Locate the cell with the specified text and output its (x, y) center coordinate. 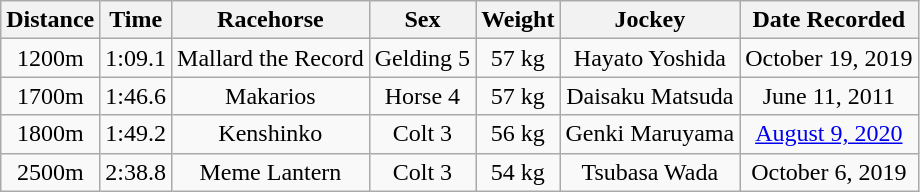
1:49.2 (136, 134)
Kenshinko (271, 134)
October 19, 2019 (829, 58)
Horse 4 (422, 96)
Tsubasa Wada (650, 172)
Daisaku Matsuda (650, 96)
Meme Lantern (271, 172)
Genki Maruyama (650, 134)
June 11, 2011 (829, 96)
2:38.8 (136, 172)
Mallard the Record (271, 58)
2500m (50, 172)
Jockey (650, 20)
56 kg (518, 134)
Sex (422, 20)
1800m (50, 134)
1200m (50, 58)
Weight (518, 20)
Time (136, 20)
Distance (50, 20)
54 kg (518, 172)
October 6, 2019 (829, 172)
1700m (50, 96)
Gelding 5 (422, 58)
Hayato Yoshida (650, 58)
Racehorse (271, 20)
Date Recorded (829, 20)
August 9, 2020 (829, 134)
1:46.6 (136, 96)
Makarios (271, 96)
1:09.1 (136, 58)
